Output the (X, Y) coordinate of the center of the cell containing the given text.  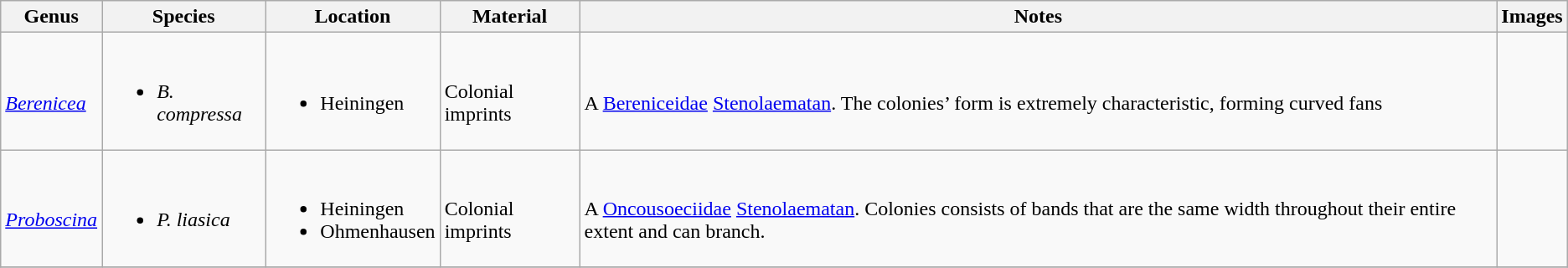
A Bereniceidae Stenolaematan. The colonies’ form is extremely characteristic, forming curved fans (1039, 91)
HeiningenOhmenhausen (353, 209)
Genus (52, 17)
Heiningen (353, 91)
Notes (1039, 17)
Proboscina (52, 209)
Material (509, 17)
Images (1532, 17)
Berenicea (52, 91)
Location (353, 17)
B. compressa (184, 91)
Species (184, 17)
P. liasica (184, 209)
A Oncousoeciidae Stenolaematan. Colonies consists of bands that are the same width throughout their entire extent and can branch. (1039, 209)
